Output the (x, y) coordinate of the center of the cell containing the given text.  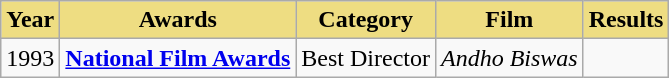
Film (509, 20)
National Film Awards (178, 58)
Results (626, 20)
Andho Biswas (509, 58)
Year (30, 20)
Awards (178, 20)
1993 (30, 58)
Best Director (366, 58)
Category (366, 20)
